Find where the given text appears and provide that cell's center as (X, Y) coordinate. 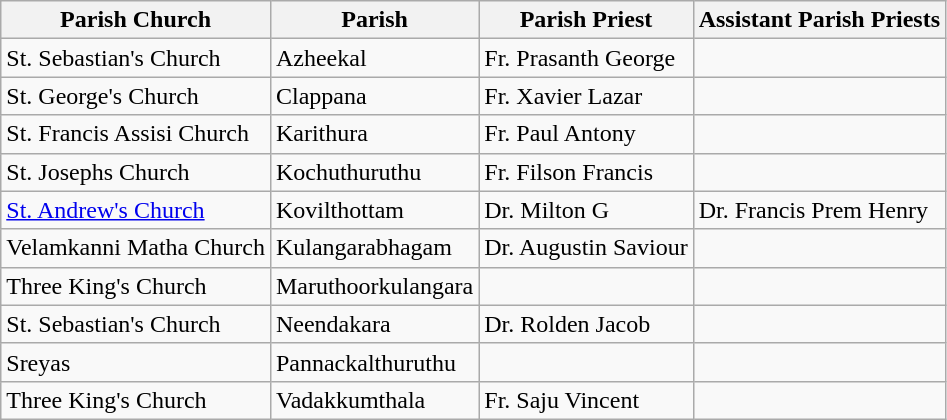
St. Josephs Church (136, 172)
Fr. Xavier Lazar (586, 96)
Dr. Rolden Jacob (586, 324)
Fr. Saju Vincent (586, 400)
Fr. Prasanth George (586, 58)
St. George's Church (136, 96)
Fr. Paul Antony (586, 134)
Dr. Milton G (586, 210)
Pannackalthuruthu (374, 362)
Azheekal (374, 58)
Parish Church (136, 20)
Velamkanni Matha Church (136, 248)
Parish (374, 20)
Dr. Augustin Saviour (586, 248)
St. Francis Assisi Church (136, 134)
Dr. Francis Prem Henry (819, 210)
Vadakkumthala (374, 400)
St. Andrew's Church (136, 210)
Parish Priest (586, 20)
Assistant Parish Priests (819, 20)
Maruthoorkulangara (374, 286)
Sreyas (136, 362)
Clappana (374, 96)
Karithura (374, 134)
Kulangarabhagam (374, 248)
Kochuthuruthu (374, 172)
Kovilthottam (374, 210)
Neendakara (374, 324)
Fr. Filson Francis (586, 172)
